Determine the (X, Y) coordinate at the center of the cell enclosing the given text.  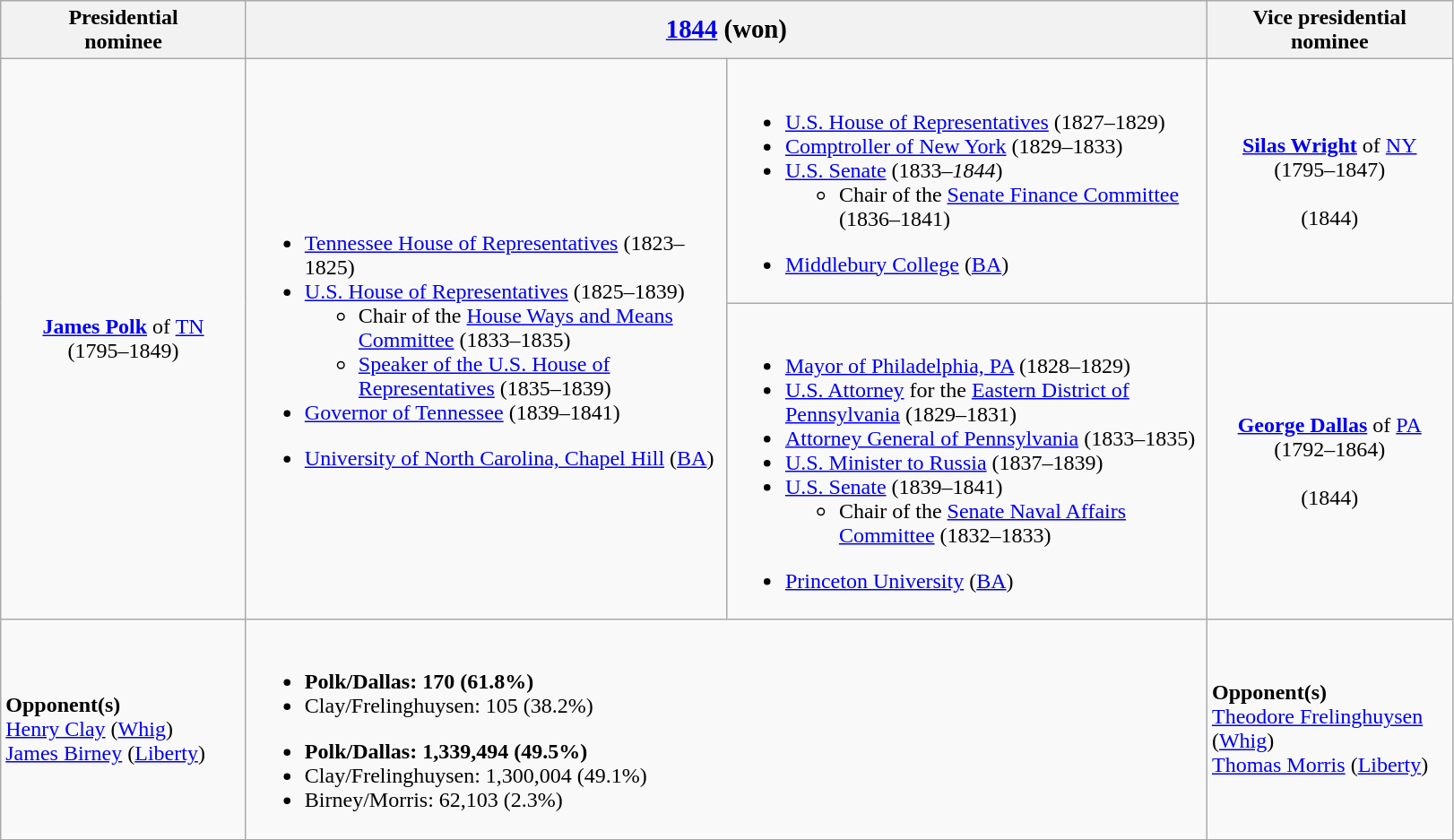
George Dallas of PA(1792–1864)(1844) (1329, 461)
Presidentialnominee (124, 30)
1844 (won) (726, 30)
Silas Wright of NY(1795–1847)(1844) (1329, 181)
Opponent(s)Henry Clay (Whig)James Birney (Liberty) (124, 730)
Opponent(s)Theodore Frelinghuysen (Whig)Thomas Morris (Liberty) (1329, 730)
Vice presidentialnominee (1329, 30)
James Polk of TN(1795–1849) (124, 339)
